Scan for the cell matching the given text and deliver its (X, Y) coordinate at center. 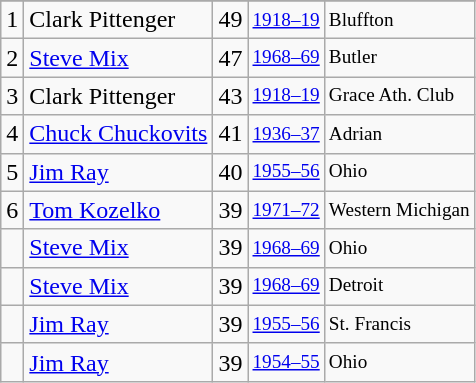
Chuck Chuckovits (118, 134)
5 (12, 172)
1936–37 (286, 134)
1 (12, 20)
49 (230, 20)
St. Francis (399, 324)
40 (230, 172)
2 (12, 58)
4 (12, 134)
Bluffton (399, 20)
47 (230, 58)
43 (230, 96)
1971–72 (286, 210)
6 (12, 210)
Adrian (399, 134)
1954–55 (286, 362)
Detroit (399, 286)
Butler (399, 58)
41 (230, 134)
Grace Ath. Club (399, 96)
Western Michigan (399, 210)
Tom Kozelko (118, 210)
3 (12, 96)
